From the cell containing the given text, extract its center point as [x, y] coordinate. 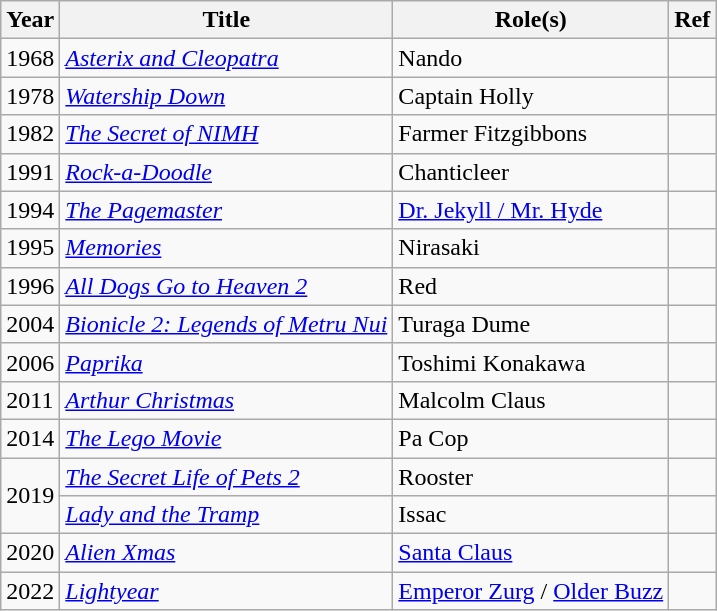
1996 [30, 286]
The Pagemaster [226, 210]
2020 [30, 553]
Red [531, 286]
Turaga Dume [531, 324]
Dr. Jekyll / Mr. Hyde [531, 210]
Nirasaki [531, 248]
Lady and the Tramp [226, 515]
Pa Cop [531, 438]
Title [226, 20]
Toshimi Konakawa [531, 362]
2011 [30, 400]
1978 [30, 96]
Alien Xmas [226, 553]
Asterix and Cleopatra [226, 58]
1995 [30, 248]
1982 [30, 134]
2019 [30, 496]
Rock-a-Doodle [226, 172]
2004 [30, 324]
Year [30, 20]
Bionicle 2: Legends of Metru Nui [226, 324]
Emperor Zurg / Older Buzz [531, 591]
The Secret Life of Pets 2 [226, 477]
Role(s) [531, 20]
Rooster [531, 477]
1968 [30, 58]
Chanticleer [531, 172]
Santa Claus [531, 553]
Issac [531, 515]
Captain Holly [531, 96]
Nando [531, 58]
1994 [30, 210]
All Dogs Go to Heaven 2 [226, 286]
1991 [30, 172]
2006 [30, 362]
Memories [226, 248]
Malcolm Claus [531, 400]
Lightyear [226, 591]
Ref [692, 20]
Paprika [226, 362]
The Lego Movie [226, 438]
Arthur Christmas [226, 400]
Farmer Fitzgibbons [531, 134]
2014 [30, 438]
The Secret of NIMH [226, 134]
2022 [30, 591]
Watership Down [226, 96]
